Extract the [x, y] coordinate from the center of the cell holding the provided text.  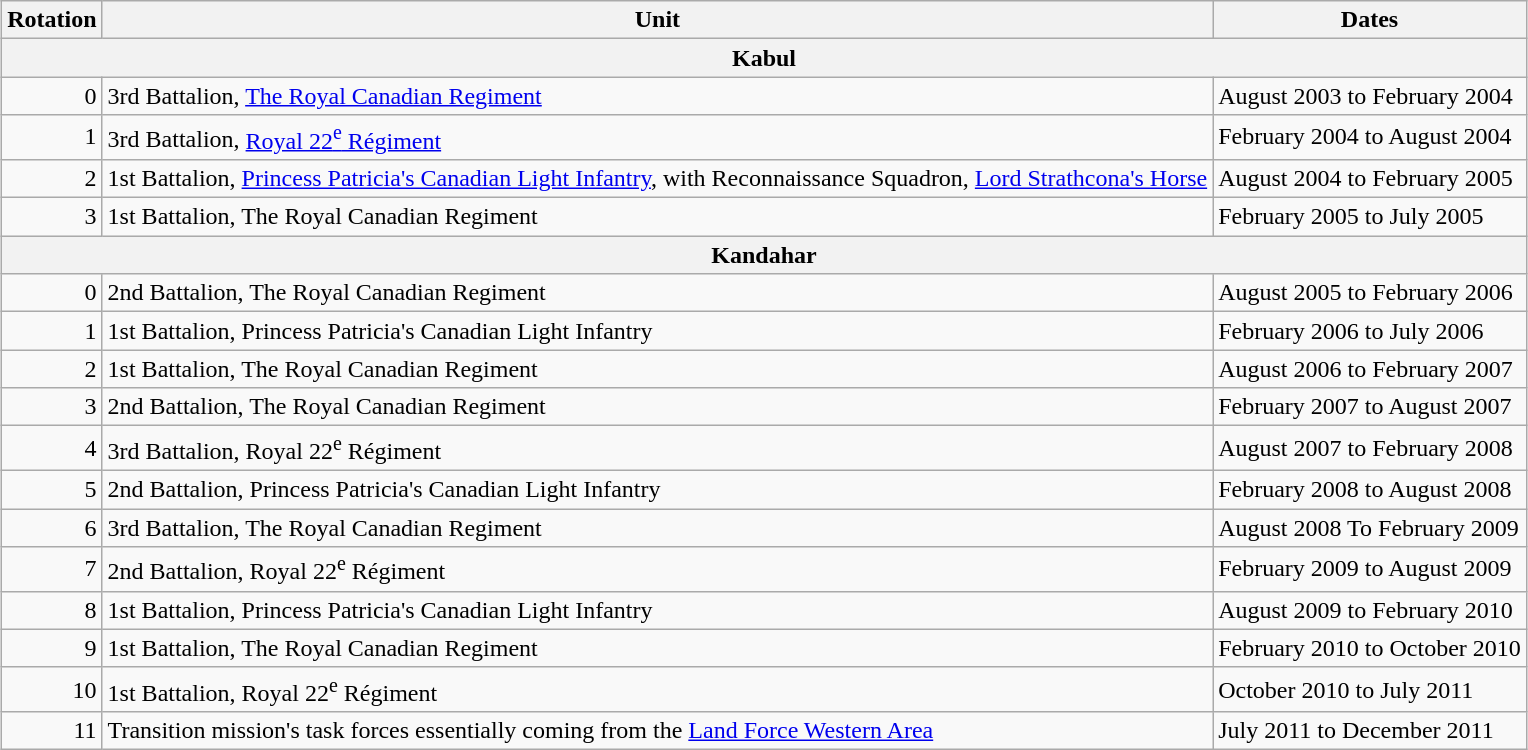
2nd Battalion, Royal 22e Régiment [658, 570]
August 2005 to February 2006 [1370, 293]
7 [52, 570]
Kabul [764, 58]
Dates [1370, 20]
August 2009 to February 2010 [1370, 610]
February 2006 to July 2006 [1370, 331]
August 2003 to February 2004 [1370, 96]
10 [52, 690]
8 [52, 610]
Kandahar [764, 255]
February 2010 to October 2010 [1370, 648]
2nd Battalion, Princess Patricia's Canadian Light Infantry [658, 489]
February 2005 to July 2005 [1370, 217]
11 [52, 731]
February 2009 to August 2009 [1370, 570]
February 2007 to August 2007 [1370, 407]
Rotation [52, 20]
6 [52, 528]
5 [52, 489]
Transition mission's task forces essentially coming from the Land Force Western Area [658, 731]
1st Battalion, Royal 22e Régiment [658, 690]
August 2008 To February 2009 [1370, 528]
Unit [658, 20]
February 2008 to August 2008 [1370, 489]
August 2004 to February 2005 [1370, 178]
February 2004 to August 2004 [1370, 138]
July 2011 to December 2011 [1370, 731]
October 2010 to July 2011 [1370, 690]
August 2007 to February 2008 [1370, 448]
9 [52, 648]
4 [52, 448]
1st Battalion, Princess Patricia's Canadian Light Infantry, with Reconnaissance Squadron, Lord Strathcona's Horse [658, 178]
August 2006 to February 2007 [1370, 369]
